Search for the cell housing the specified text and yield its [x, y] center coordinate. 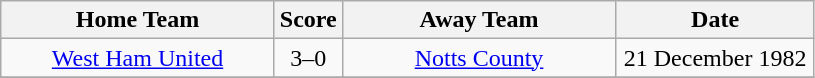
Home Team [138, 20]
Date [716, 20]
Notts County [479, 58]
Score [308, 20]
Away Team [479, 20]
West Ham United [138, 58]
21 December 1982 [716, 58]
3–0 [308, 58]
